Determine the [X, Y] coordinate at the center of the cell enclosing the given text.  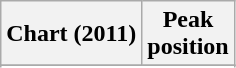
Chart (2011) [72, 34]
Peakposition [188, 34]
